Detect which cell encompasses the target text, then output its [x, y] center coordinate. 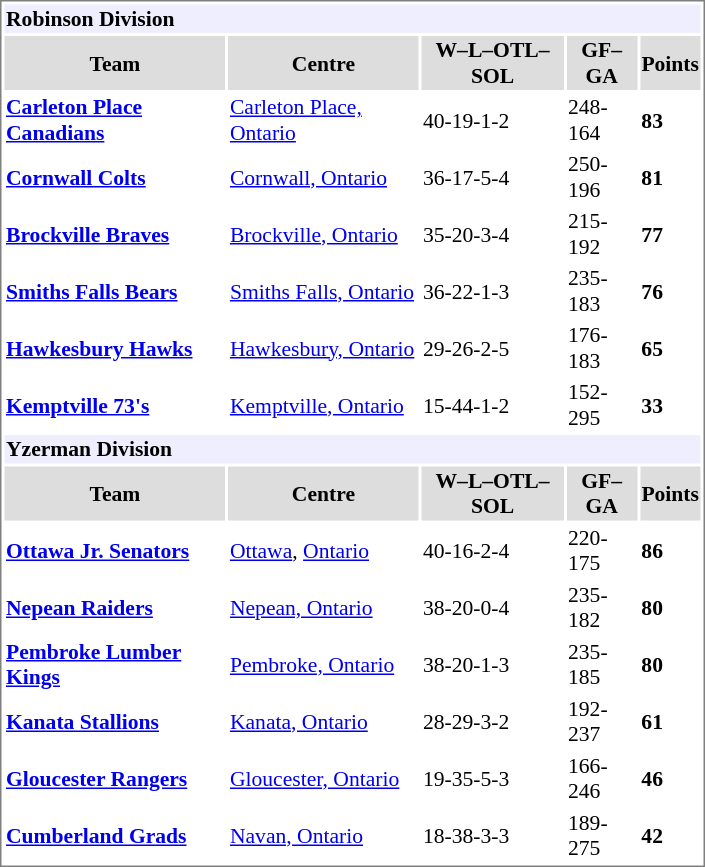
Ottawa Jr. Senators [114, 551]
Pembroke, Ontario [323, 665]
Smiths Falls Bears [114, 291]
Gloucester Rangers [114, 779]
77 [670, 234]
Nepean Raiders [114, 607]
Yzerman Division [352, 449]
86 [670, 551]
Pembroke Lumber Kings [114, 665]
Kemptville, Ontario [323, 405]
Gloucester, Ontario [323, 779]
18-38-3-3 [492, 835]
248-164 [602, 120]
40-16-2-4 [492, 551]
235-183 [602, 291]
42 [670, 835]
176-183 [602, 348]
166-246 [602, 779]
19-35-5-3 [492, 779]
Ottawa, Ontario [323, 551]
Robinson Division [352, 18]
36-17-5-4 [492, 177]
Cornwall Colts [114, 177]
36-22-1-3 [492, 291]
15-44-1-2 [492, 405]
Carleton Place Canadians [114, 120]
Brockville, Ontario [323, 234]
Kemptville 73's [114, 405]
Hawkesbury Hawks [114, 348]
235-182 [602, 607]
76 [670, 291]
192-237 [602, 721]
Kanata, Ontario [323, 721]
Cumberland Grads [114, 835]
33 [670, 405]
189-275 [602, 835]
83 [670, 120]
65 [670, 348]
61 [670, 721]
Kanata Stallions [114, 721]
Hawkesbury, Ontario [323, 348]
29-26-2-5 [492, 348]
220-175 [602, 551]
250-196 [602, 177]
Carleton Place, Ontario [323, 120]
Cornwall, Ontario [323, 177]
Brockville Braves [114, 234]
81 [670, 177]
38-20-1-3 [492, 665]
235-185 [602, 665]
40-19-1-2 [492, 120]
38-20-0-4 [492, 607]
Smiths Falls, Ontario [323, 291]
Navan, Ontario [323, 835]
215-192 [602, 234]
35-20-3-4 [492, 234]
Nepean, Ontario [323, 607]
46 [670, 779]
152-295 [602, 405]
28-29-3-2 [492, 721]
